Provide the (x, y) coordinate of the cell's center where the given text is located.  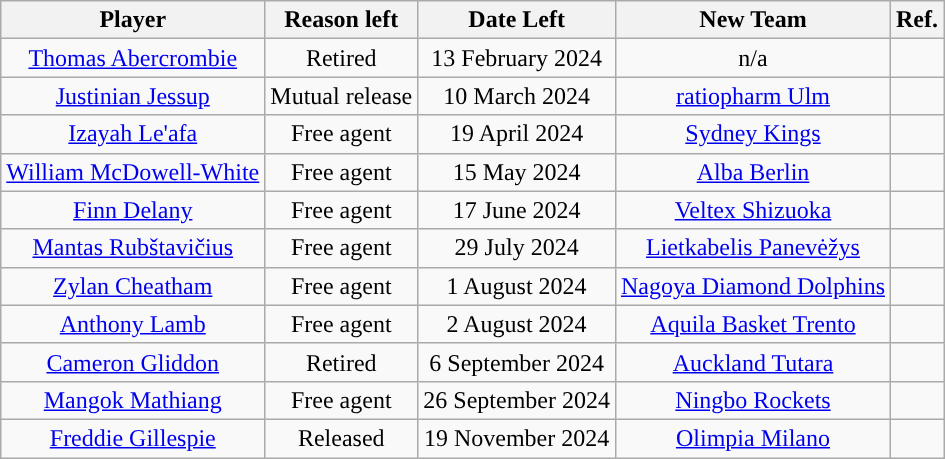
New Team (752, 20)
13 February 2024 (517, 58)
6 September 2024 (517, 362)
Ref. (918, 20)
29 July 2024 (517, 248)
Mutual release (342, 96)
Reason left (342, 20)
Mantas Rubštavičius (133, 248)
Justinian Jessup (133, 96)
ratiopharm Ulm (752, 96)
Freddie Gillespie (133, 438)
15 May 2024 (517, 172)
Player (133, 20)
William McDowell-White (133, 172)
Alba Berlin (752, 172)
Anthony Lamb (133, 324)
2 August 2024 (517, 324)
Released (342, 438)
Finn Delany (133, 210)
Olimpia Milano (752, 438)
17 June 2024 (517, 210)
19 April 2024 (517, 134)
Zylan Cheatham (133, 286)
Veltex Shizuoka (752, 210)
10 March 2024 (517, 96)
1 August 2024 (517, 286)
19 November 2024 (517, 438)
Cameron Gliddon (133, 362)
26 September 2024 (517, 400)
Thomas Abercrombie (133, 58)
Mangok Mathiang (133, 400)
Ningbo Rockets (752, 400)
Izayah Le'afa (133, 134)
Lietkabelis Panevėžys (752, 248)
Nagoya Diamond Dolphins (752, 286)
Aquila Basket Trento (752, 324)
n/a (752, 58)
Sydney Kings (752, 134)
Date Left (517, 20)
Auckland Tutara (752, 362)
